Detect which cell encompasses the target text, then output its [X, Y] center coordinate. 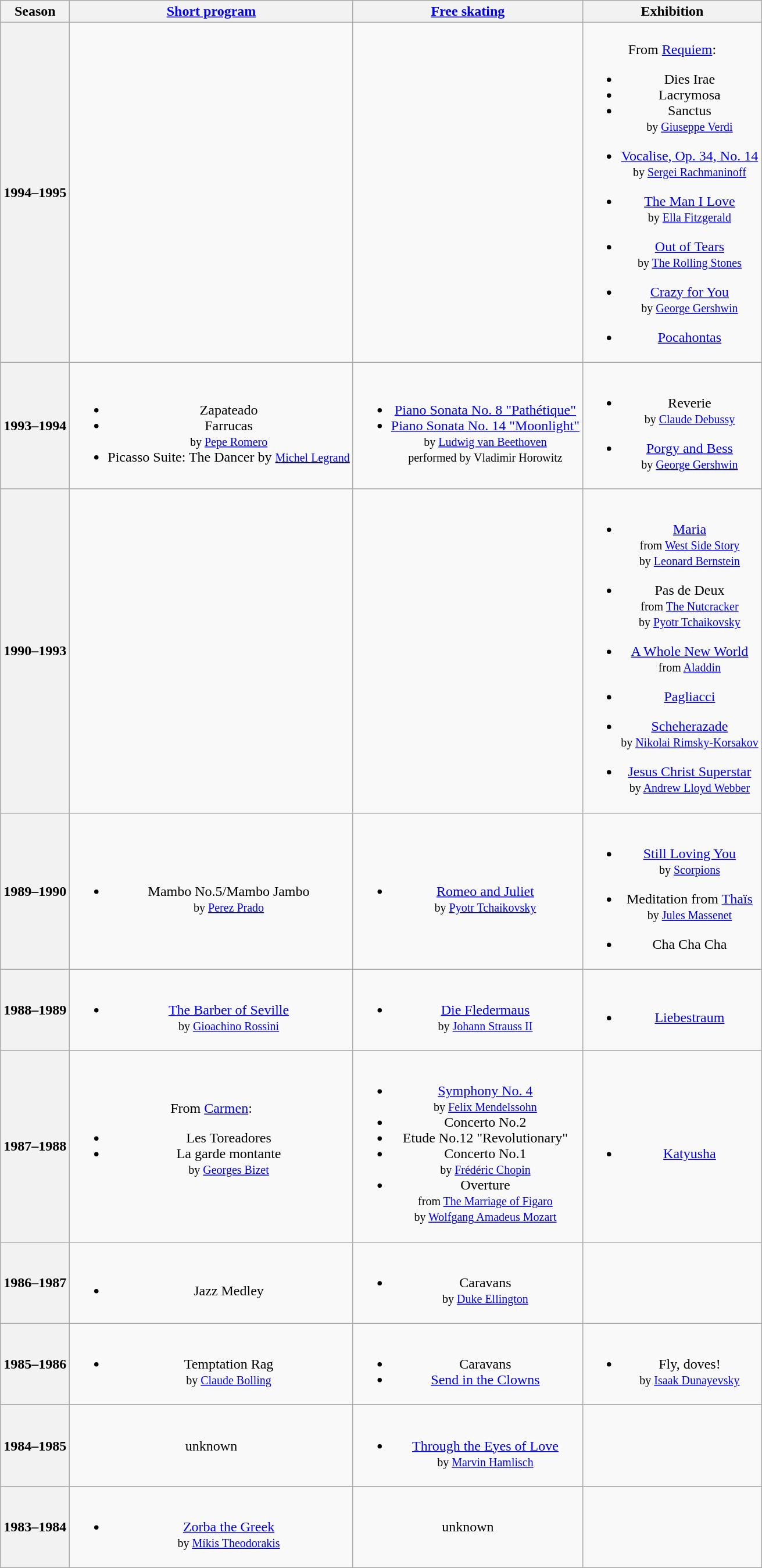
1989–1990 [35, 891]
CaravansSend in the Clowns [467, 1364]
Die Fledermaus by Johann Strauss II [467, 1010]
1994–1995 [35, 192]
Through the Eyes of Love by Marvin Hamlisch [467, 1445]
ZapateadoFarrucas by Pepe Romero Picasso Suite: The Dancer by Michel Legrand [212, 426]
Short program [212, 12]
Mambo No.5/Mambo Jambo by Perez Prado [212, 891]
1993–1994 [35, 426]
1984–1985 [35, 1445]
Fly, doves! by Isaak Dunayevsky [672, 1364]
1990–1993 [35, 651]
Still Loving You by Scorpions Meditation from Thaïs by Jules Massenet Cha Cha Cha [672, 891]
Liebestraum [672, 1010]
Katyusha [672, 1146]
1986–1987 [35, 1283]
Exhibition [672, 12]
1985–1986 [35, 1364]
Caravans by Duke Ellington [467, 1283]
Temptation Rag by Claude Bolling [212, 1364]
From Carmen:Les ToreadoresLa garde montante by Georges Bizet [212, 1146]
The Barber of Seville by Gioachino Rossini [212, 1010]
Free skating [467, 12]
Piano Sonata No. 8 "Pathétique"Piano Sonata No. 14 "Moonlight" by Ludwig van Beethoven performed by Vladimir Horowitz [467, 426]
Romeo and Juliet by Pyotr Tchaikovsky [467, 891]
1987–1988 [35, 1146]
Reverie by Claude Debussy Porgy and Bess by George Gershwin [672, 426]
Jazz Medley [212, 1283]
Season [35, 12]
1983–1984 [35, 1527]
1988–1989 [35, 1010]
Zorba the Greek by Míkis Theodorakis [212, 1527]
